Scan for the cell matching the given text and deliver its (X, Y) coordinate at center. 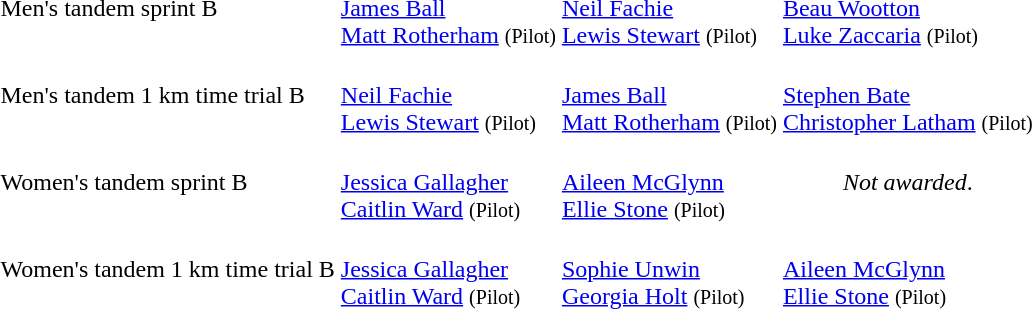
Jessica GallagherCaitlin Ward (Pilot) (448, 182)
Neil FachieLewis Stewart (Pilot) (448, 95)
Aileen McGlynnEllie Stone (Pilot) (669, 182)
James BallMatt Rotherham (Pilot) (669, 95)
